Find where the given text appears and provide that cell's center as [X, Y] coordinate. 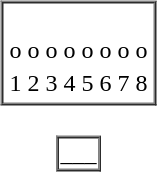
1 [16, 83]
___ [79, 154]
6 [106, 83]
3 [52, 83]
2 [34, 83]
8 [142, 83]
o o o o o o o o 1 2 3 4 5 6 7 8 [78, 53]
4 [70, 83]
7 [124, 83]
5 [88, 83]
